Provide the (X, Y) coordinate of the cell's center where the given text is located.  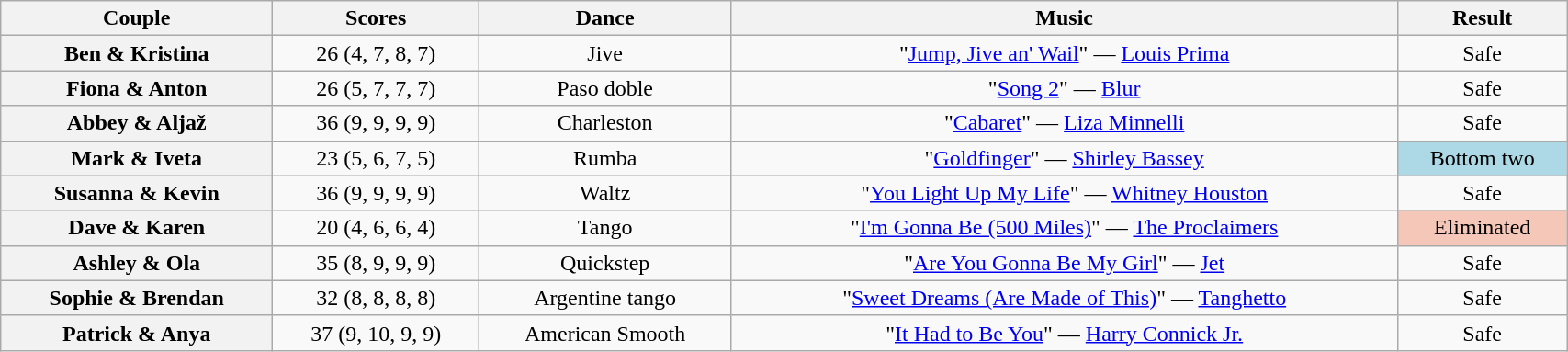
Bottom two (1483, 158)
Eliminated (1483, 228)
"Goldfinger" — Shirley Bassey (1065, 158)
20 (4, 6, 6, 4) (377, 228)
26 (4, 7, 8, 7) (377, 53)
Couple (137, 18)
American Smooth (605, 333)
Argentine tango (605, 298)
Dave & Karen (137, 228)
Mark & Iveta (137, 158)
Sophie & Brendan (137, 298)
Tango (605, 228)
"You Light Up My Life" — Whitney Houston (1065, 193)
23 (5, 6, 7, 5) (377, 158)
32 (8, 8, 8, 8) (377, 298)
Fiona & Anton (137, 88)
Charleston (605, 123)
Patrick & Anya (137, 333)
"Jump, Jive an' Wail" — Louis Prima (1065, 53)
"Are You Gonna Be My Girl" — Jet (1065, 263)
Susanna & Kevin (137, 193)
Paso doble (605, 88)
"Sweet Dreams (Are Made of This)" — Tanghetto (1065, 298)
Rumba (605, 158)
26 (5, 7, 7, 7) (377, 88)
"I'm Gonna Be (500 Miles)" — The Proclaimers (1065, 228)
"It Had to Be You" — Harry Connick Jr. (1065, 333)
Scores (377, 18)
37 (9, 10, 9, 9) (377, 333)
35 (8, 9, 9, 9) (377, 263)
Music (1065, 18)
"Song 2" — Blur (1065, 88)
Result (1483, 18)
Ashley & Ola (137, 263)
Jive (605, 53)
"Cabaret" — Liza Minnelli (1065, 123)
Ben & Kristina (137, 53)
Quickstep (605, 263)
Abbey & Aljaž (137, 123)
Waltz (605, 193)
Dance (605, 18)
